Return (x, y) of the center of cell containing provided text 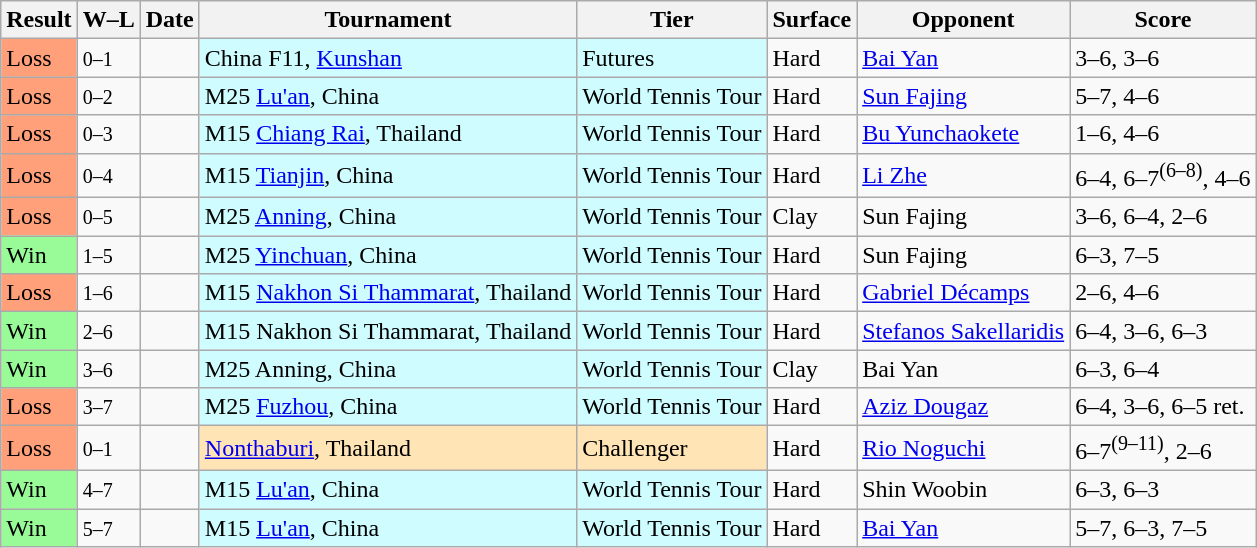
2–6, 4–6 (1163, 293)
M15 Chiang Rai, Thailand (388, 134)
Opponent (964, 20)
Bu Yunchaokete (964, 134)
Futures (672, 58)
M25 Fuzhou, China (388, 407)
2–6 (108, 331)
0–3 (108, 134)
Result (39, 20)
3–6, 3–6 (1163, 58)
M25 Yinchuan, China (388, 255)
5–7, 4–6 (1163, 96)
0–2 (108, 96)
Tournament (388, 20)
W–L (108, 20)
M25 Lu'an, China (388, 96)
3–6, 6–4, 2–6 (1163, 217)
Date (170, 20)
6–4, 3–6, 6–5 ret. (1163, 407)
5–7 (108, 528)
5–7, 6–3, 7–5 (1163, 528)
6–3, 6–3 (1163, 489)
China F11, Kunshan (388, 58)
6–4, 3–6, 6–3 (1163, 331)
Challenger (672, 448)
Stefanos Sakellaridis (964, 331)
Shin Woobin (964, 489)
Gabriel Décamps (964, 293)
Score (1163, 20)
0–5 (108, 217)
Li Zhe (964, 176)
3–7 (108, 407)
0–4 (108, 176)
1–6, 4–6 (1163, 134)
1–5 (108, 255)
6–3, 6–4 (1163, 369)
Tier (672, 20)
6–3, 7–5 (1163, 255)
6–4, 6–7(6–8), 4–6 (1163, 176)
6–7(9–11), 2–6 (1163, 448)
1–6 (108, 293)
4–7 (108, 489)
Nonthaburi, Thailand (388, 448)
Aziz Dougaz (964, 407)
Rio Noguchi (964, 448)
3–6 (108, 369)
M15 Tianjin, China (388, 176)
Surface (812, 20)
